Determine the [X, Y] coordinate at the center of the cell enclosing the given text.  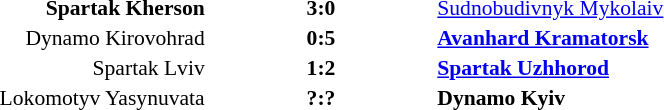
0:5 [322, 38]
1:2 [322, 68]
